Locate the cell with the specified text and output its [X, Y] center coordinate. 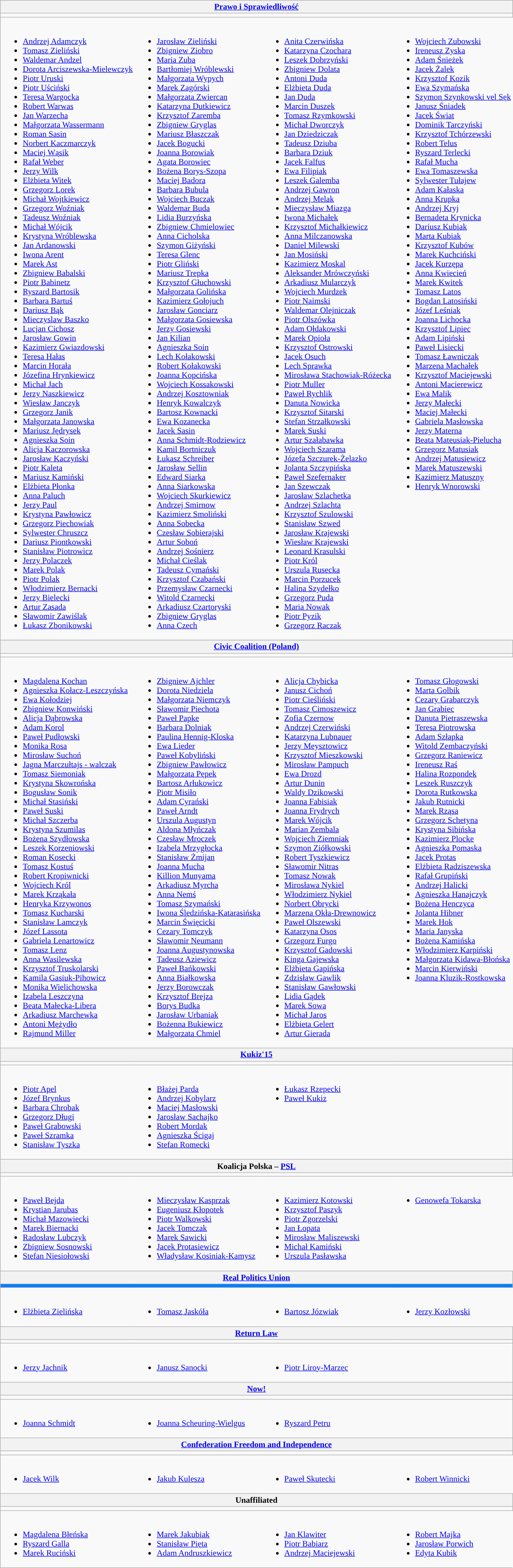
Jerzy Jachnik [67, 1363]
Robert Winnicki [453, 1474]
Kazimierz KotowskiKrzysztof PaszykPiotr ZgorzelskiJan ŁopataMirosław MaliszewskiMichał KamińskiUrszula Pasławska [328, 1223]
Mieczysław KasprzakEugeniusz KłopotekPiotr WalkowskiJacek TomczakMarek SawickiJacek ProtasiewiczWładysław Kosiniak-Kamysz [198, 1223]
Genowefa Tokarska [453, 1223]
Ryszard Petru [328, 1418]
Marek JakubiakStanisław PiętaAdam Andruszkiewicz [198, 1539]
Koalicja Polska – PSL [256, 1166]
Joanna Schmidt [67, 1418]
Now! [256, 1389]
Łukasz RzepeckiPaweł Kukiz [328, 1112]
Janusz Sanocki [198, 1363]
Paweł BejdaKrystian JarubasMichał MazowieckiMarek BiernackiRadosław LubczykZbigniew SosnowskiStefan Niesiołowski [67, 1223]
Jerzy Kozłowski [453, 1307]
Real Politics Union [256, 1277]
Jakub Kulesza [198, 1474]
Joanna Scheuring-Wielgus [198, 1418]
Elżbieta Zielińska [67, 1307]
Unaffiliated [256, 1500]
Civic Coalition (Poland) [256, 647]
Tomasz Jaskóła [198, 1307]
Bartosz Józwiak [328, 1307]
Kukiz'15 [256, 1055]
Return Law [256, 1333]
Piotr Liroy-Marzec [328, 1363]
Prawo i Sprawiedliwość [256, 7]
Robert MajkaJarosław PorwichEdyta Kubik [453, 1539]
Confederation Freedom and Independence [256, 1444]
Jan KlawiterPiotr BabiarzAndrzej Maciejewski [328, 1539]
Piotr ApelJózef BrynkusBarbara ChrobakGrzegorz DługiPaweł GrabowskiPaweł SzramkaStanisław Tyszka [67, 1112]
Jacek Wilk [67, 1474]
Błażej PardaAndrzej KobylarzMaciej MasłowskiJarosław SachajkoRobert MordakAgnieszka ŚcigajStefan Romecki [198, 1112]
Paweł Skutecki [328, 1474]
Magdalena BłeńskaRyszard GallaMarek Ruciński [67, 1539]
